Find where the given text appears and provide that cell's center as [x, y] coordinate. 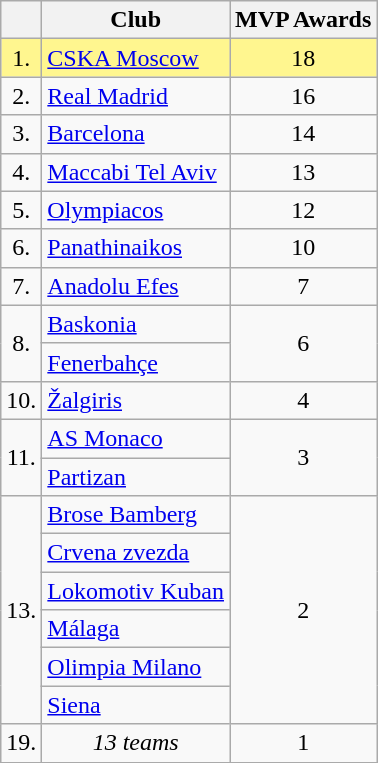
3 [304, 457]
Siena [136, 705]
Partizan [136, 477]
16 [304, 96]
Brose Bamberg [136, 515]
Maccabi Tel Aviv [136, 172]
6. [22, 248]
8. [22, 343]
1. [22, 58]
18 [304, 58]
Anadolu Efes [136, 286]
CSKA Moscow [136, 58]
Crvena zvezda [136, 553]
2 [304, 610]
Žalgiris [136, 400]
4 [304, 400]
2. [22, 96]
11. [22, 457]
AS Monaco [136, 438]
Club [136, 20]
Olimpia Milano [136, 667]
3. [22, 134]
14 [304, 134]
4. [22, 172]
Olympiacos [136, 210]
13 teams [136, 743]
12 [304, 210]
7. [22, 286]
Baskonia [136, 324]
6 [304, 343]
Barcelona [136, 134]
10 [304, 248]
Fenerbahçe [136, 362]
13 [304, 172]
Real Madrid [136, 96]
MVP Awards [304, 20]
10. [22, 400]
5. [22, 210]
1 [304, 743]
19. [22, 743]
13. [22, 610]
Málaga [136, 629]
Panathinaikos [136, 248]
Lokomotiv Kuban [136, 591]
7 [304, 286]
